Provide the (X, Y) coordinate of the cell's center where the given text is located.  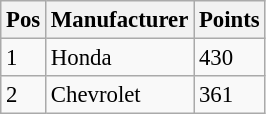
430 (230, 58)
Pos (24, 20)
1 (24, 58)
Chevrolet (120, 95)
Manufacturer (120, 20)
361 (230, 95)
Honda (120, 58)
Points (230, 20)
2 (24, 95)
